Pinpoint the cell where the given text exists, returning its [X, Y] midpoint coordinate. 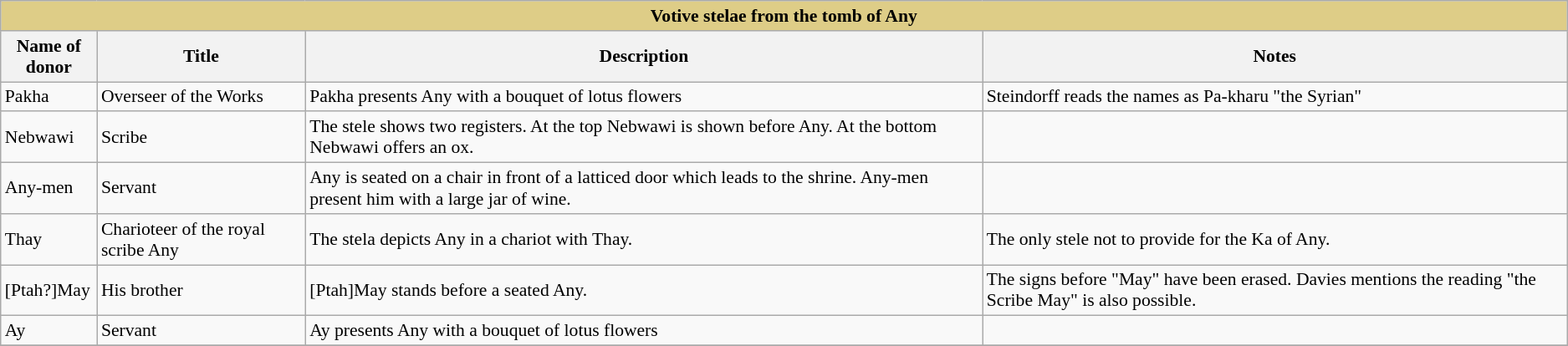
Pakha presents Any with a bouquet of lotus flowers [644, 97]
Any is seated on a chair in front of a latticed door which leads to the shrine. Any-men present him with a large jar of wine. [644, 189]
Any-men [49, 189]
His brother [201, 291]
Thay [49, 239]
Charioteer of the royal scribe Any [201, 239]
Nebwawi [49, 137]
The only stele not to provide for the Ka of Any. [1274, 239]
The stele shows two registers. At the top Nebwawi is shown before Any. At the bottom Nebwawi offers an ox. [644, 137]
Name of donor [49, 57]
Steindorff reads the names as Pa-kharu "the Syrian" [1274, 97]
[Ptah?]May [49, 291]
Pakha [49, 97]
Scribe [201, 137]
Title [201, 57]
Overseer of the Works [201, 97]
Description [644, 57]
Ay [49, 331]
Notes [1274, 57]
Ay presents Any with a bouquet of lotus flowers [644, 331]
The signs before "May" have been erased. Davies mentions the reading "the Scribe May" is also possible. [1274, 291]
[Ptah]May stands before a seated Any. [644, 291]
Votive stelae from the tomb of Any [784, 16]
The stela depicts Any in a chariot with Thay. [644, 239]
